Scan for the cell matching the given text and deliver its (X, Y) coordinate at center. 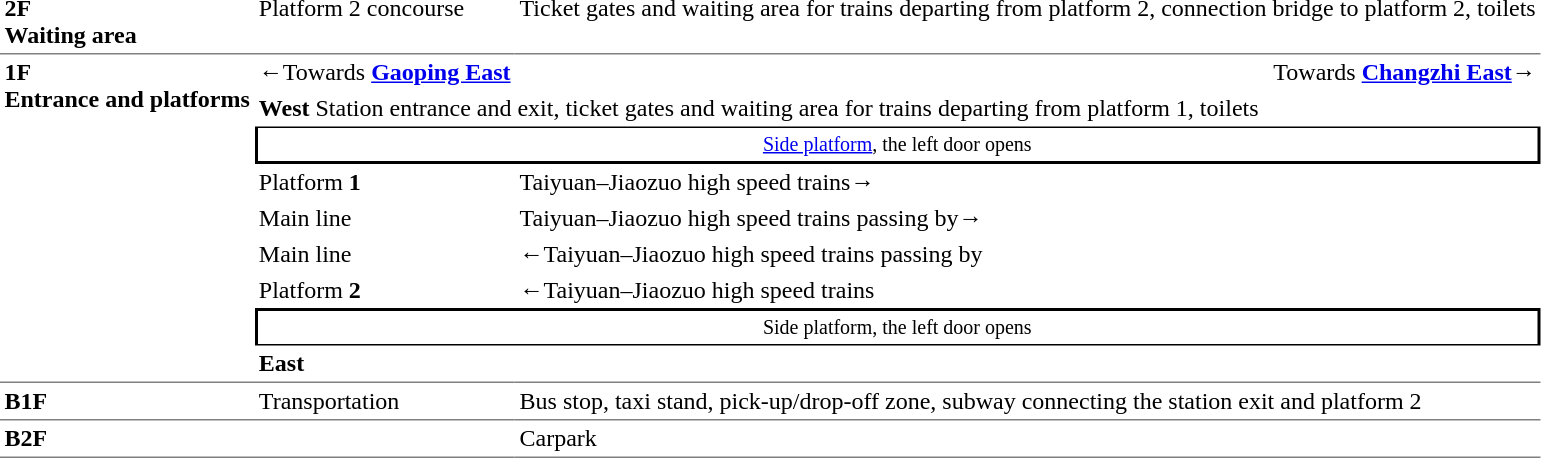
Platform 2 (384, 290)
Platform 1 (384, 182)
Taiyuan–Jiaozuo high speed trains passing by→ (1028, 218)
Carpark (1028, 439)
West Station entrance and exit, ticket gates and waiting area for trains departing from platform 1, toilets (897, 108)
B2F (127, 439)
←Towards Gaoping East (384, 72)
Transportation (384, 402)
←Taiyuan–Jiaozuo high speed trains (1028, 290)
1FEntrance and platforms (127, 218)
←Taiyuan–Jiaozuo high speed trains passing by (1028, 254)
B1F (127, 402)
East (384, 365)
Taiyuan–Jiaozuo high speed trains→ (1028, 182)
Bus stop, taxi stand, pick-up/drop-off zone, subway connecting the station exit and platform 2 (1028, 402)
Towards Changzhi East→ (1028, 72)
